Find where the given text appears and provide that cell's center as [X, Y] coordinate. 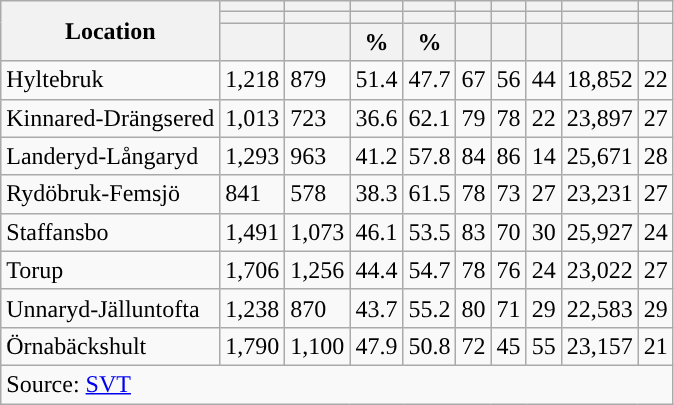
1,073 [318, 232]
23,157 [600, 346]
18,852 [600, 80]
Örnabäckshult [110, 346]
1,013 [252, 118]
83 [474, 232]
14 [544, 156]
46.1 [376, 232]
38.3 [376, 194]
70 [508, 232]
51.4 [376, 80]
1,256 [318, 270]
1,238 [252, 308]
1,218 [252, 80]
54.7 [430, 270]
723 [318, 118]
1,706 [252, 270]
80 [474, 308]
Location [110, 31]
61.5 [430, 194]
23,231 [600, 194]
50.8 [430, 346]
1,293 [252, 156]
1,790 [252, 346]
578 [318, 194]
41.2 [376, 156]
Kinnared-Drängsered [110, 118]
47.7 [430, 80]
62.1 [430, 118]
963 [318, 156]
Torup [110, 270]
30 [544, 232]
45 [508, 346]
36.6 [376, 118]
28 [656, 156]
44 [544, 80]
23,897 [600, 118]
Landeryd-Långaryd [110, 156]
23,022 [600, 270]
55 [544, 346]
76 [508, 270]
25,671 [600, 156]
870 [318, 308]
72 [474, 346]
67 [474, 80]
79 [474, 118]
71 [508, 308]
73 [508, 194]
841 [252, 194]
Rydöbruk-Femsjö [110, 194]
Staffansbo [110, 232]
57.8 [430, 156]
84 [474, 156]
Hyltebruk [110, 80]
Unnaryd-Jälluntofta [110, 308]
55.2 [430, 308]
22,583 [600, 308]
43.7 [376, 308]
Source: SVT [338, 384]
21 [656, 346]
1,491 [252, 232]
56 [508, 80]
86 [508, 156]
879 [318, 80]
44.4 [376, 270]
25,927 [600, 232]
47.9 [376, 346]
53.5 [430, 232]
1,100 [318, 346]
